Determine the [x, y] coordinate at the center of the cell enclosing the given text.  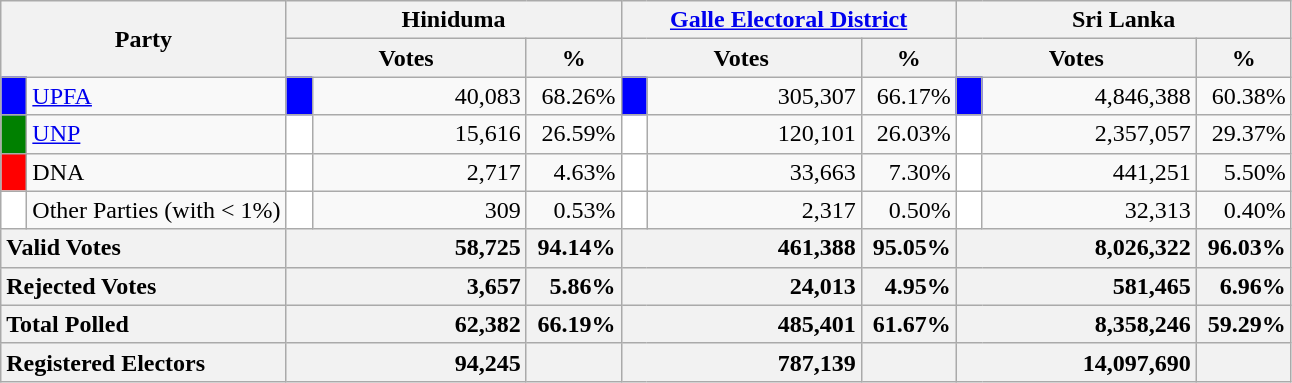
Registered Electors [144, 362]
4.63% [574, 172]
Hiniduma [454, 20]
96.03% [1244, 248]
62,382 [406, 324]
8,026,322 [1076, 248]
4,846,388 [1089, 96]
Valid Votes [144, 248]
2,717 [419, 172]
2,357,057 [1089, 134]
Rejected Votes [144, 286]
5.50% [1244, 172]
8,358,246 [1076, 324]
309 [419, 210]
94.14% [574, 248]
UPFA [156, 96]
61.67% [908, 324]
26.59% [574, 134]
485,401 [741, 324]
7.30% [908, 172]
15,616 [419, 134]
33,663 [754, 172]
5.86% [574, 286]
Total Polled [144, 324]
40,083 [419, 96]
6.96% [1244, 286]
UNP [156, 134]
0.40% [1244, 210]
94,245 [406, 362]
66.19% [574, 324]
0.53% [574, 210]
14,097,690 [1076, 362]
59.29% [1244, 324]
DNA [156, 172]
461,388 [741, 248]
581,465 [1076, 286]
3,657 [406, 286]
787,139 [741, 362]
Other Parties (with < 1%) [156, 210]
60.38% [1244, 96]
58,725 [406, 248]
2,317 [754, 210]
24,013 [741, 286]
68.26% [574, 96]
Party [144, 39]
26.03% [908, 134]
441,251 [1089, 172]
29.37% [1244, 134]
32,313 [1089, 210]
66.17% [908, 96]
0.50% [908, 210]
4.95% [908, 286]
120,101 [754, 134]
305,307 [754, 96]
Sri Lanka [1124, 20]
Galle Electoral District [788, 20]
95.05% [908, 248]
